Pinpoint the cell where the given text exists, returning its (X, Y) midpoint coordinate. 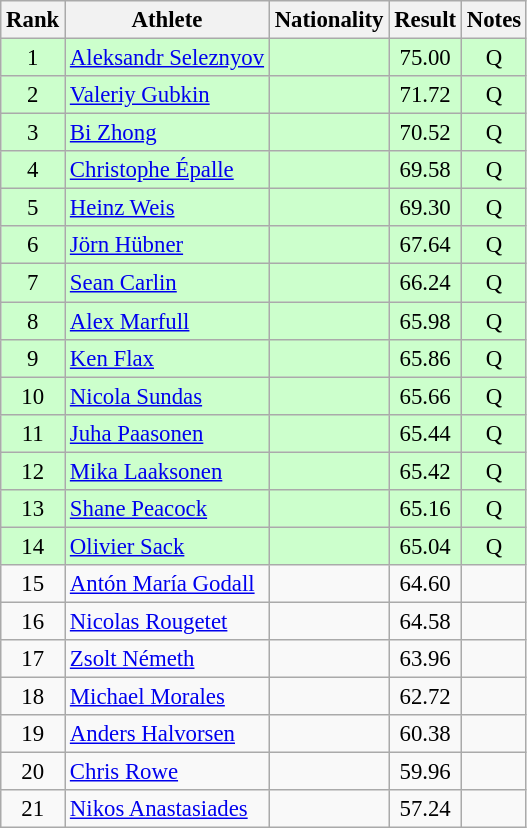
15 (33, 584)
17 (33, 659)
Antón María Godall (168, 584)
64.60 (426, 584)
59.96 (426, 772)
Ken Flax (168, 358)
65.16 (426, 509)
Juha Paasonen (168, 433)
Aleksandr Seleznyov (168, 58)
64.58 (426, 621)
Heinz Weis (168, 208)
69.30 (426, 208)
4 (33, 170)
65.42 (426, 471)
8 (33, 321)
Zsolt Németh (168, 659)
Mika Laaksonen (168, 471)
20 (33, 772)
18 (33, 697)
71.72 (426, 95)
62.72 (426, 697)
75.00 (426, 58)
Christophe Épalle (168, 170)
16 (33, 621)
69.58 (426, 170)
Notes (494, 20)
Athlete (168, 20)
Anders Halvorsen (168, 734)
70.52 (426, 133)
65.04 (426, 546)
Shane Peacock (168, 509)
9 (33, 358)
Result (426, 20)
Rank (33, 20)
Alex Marfull (168, 321)
67.64 (426, 245)
1 (33, 58)
57.24 (426, 809)
Nationality (328, 20)
Nicolas Rougetet (168, 621)
65.86 (426, 358)
Michael Morales (168, 697)
2 (33, 95)
65.66 (426, 396)
11 (33, 433)
14 (33, 546)
Olivier Sack (168, 546)
12 (33, 471)
Bi Zhong (168, 133)
63.96 (426, 659)
5 (33, 208)
60.38 (426, 734)
10 (33, 396)
Chris Rowe (168, 772)
65.98 (426, 321)
13 (33, 509)
3 (33, 133)
7 (33, 283)
Nicola Sundas (168, 396)
Nikos Anastasiades (168, 809)
Jörn Hübner (168, 245)
Valeriy Gubkin (168, 95)
Sean Carlin (168, 283)
6 (33, 245)
21 (33, 809)
66.24 (426, 283)
65.44 (426, 433)
19 (33, 734)
